Provide the [X, Y] coordinate of the cell's center where the given text is located.  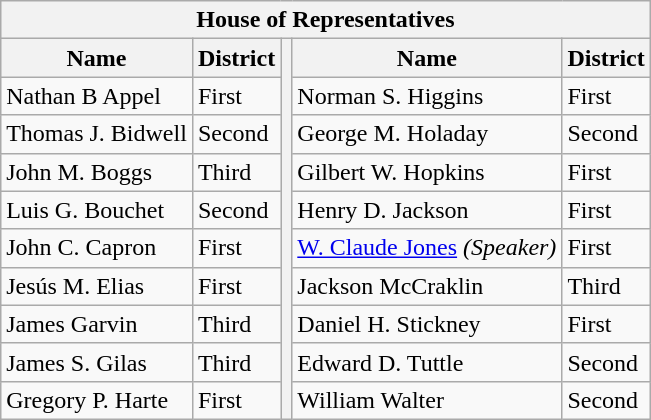
Edward D. Tuttle [427, 362]
Nathan B Appel [97, 96]
Daniel H. Stickney [427, 324]
Gregory P. Harte [97, 400]
Thomas J. Bidwell [97, 134]
William Walter [427, 400]
W. Claude Jones (Speaker) [427, 248]
Luis G. Bouchet [97, 210]
Gilbert W. Hopkins [427, 172]
John C. Capron [97, 248]
Jesús M. Elias [97, 286]
George M. Holaday [427, 134]
Jackson McCraklin [427, 286]
Norman S. Higgins [427, 96]
James S. Gilas [97, 362]
Henry D. Jackson [427, 210]
House of Representatives [326, 20]
John M. Boggs [97, 172]
James Garvin [97, 324]
